Pinpoint the cell where the given text exists, returning its [x, y] midpoint coordinate. 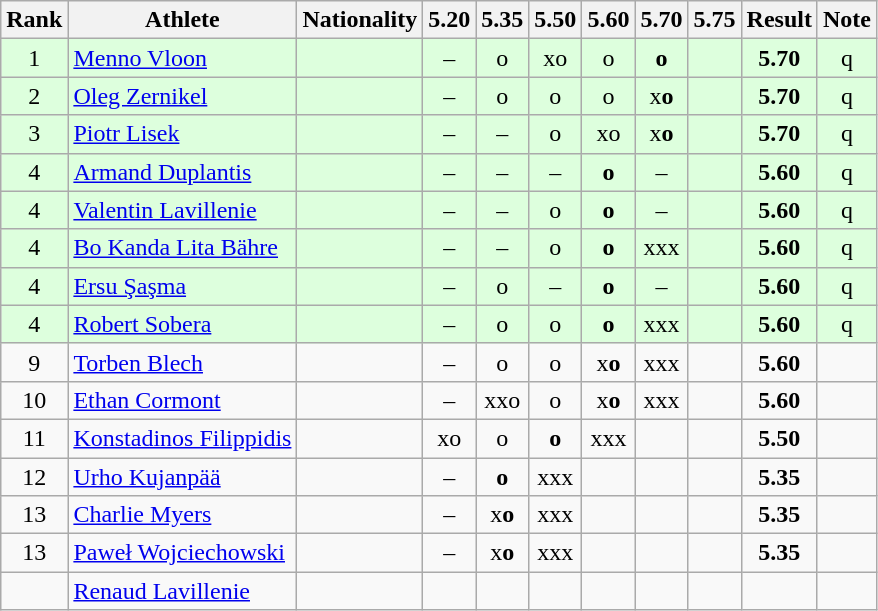
3 [34, 134]
Menno Vloon [182, 58]
Ethan Cormont [182, 400]
xxo [502, 400]
Paweł Wojciechowski [182, 553]
9 [34, 362]
Urho Kujanpää [182, 477]
Nationality [360, 20]
Athlete [182, 20]
2 [34, 96]
10 [34, 400]
Rank [34, 20]
Result [779, 20]
12 [34, 477]
1 [34, 58]
5.75 [714, 20]
Torben Blech [182, 362]
Piotr Lisek [182, 134]
Note [846, 20]
Robert Sobera [182, 324]
Renaud Lavillenie [182, 591]
Charlie Myers [182, 515]
Ersu Şaşma [182, 286]
5.20 [450, 20]
Oleg Zernikel [182, 96]
Armand Duplantis [182, 172]
11 [34, 438]
Konstadinos Filippidis [182, 438]
Valentin Lavillenie [182, 210]
Bo Kanda Lita Bähre [182, 248]
